Scan for the cell matching the given text and deliver its (X, Y) coordinate at center. 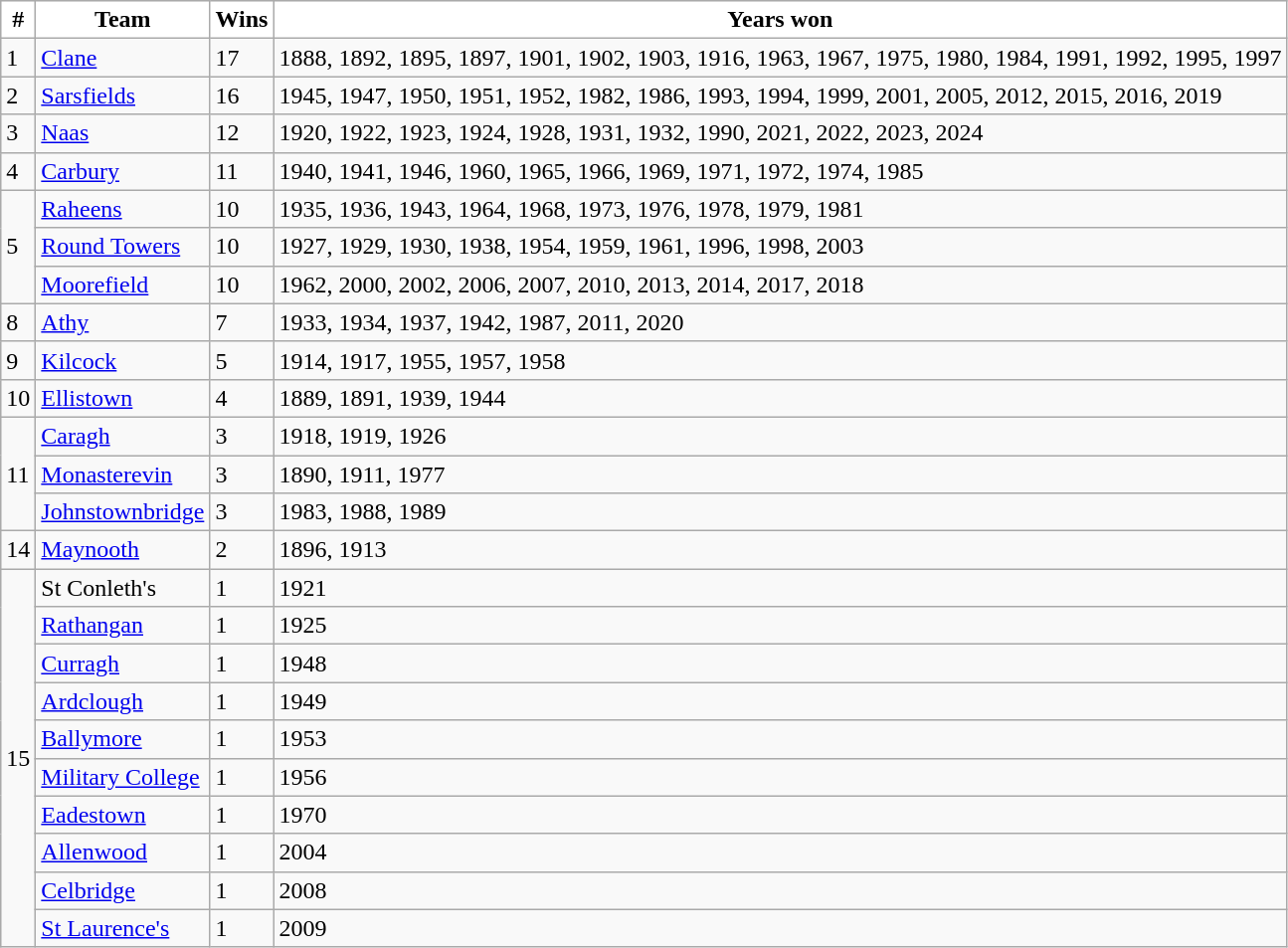
Rathangan (123, 626)
1925 (780, 626)
Monasterevin (123, 474)
15 (18, 758)
1888, 1892, 1895, 1897, 1901, 1902, 1903, 1916, 1963, 1967, 1975, 1980, 1984, 1991, 1992, 1995, 1997 (780, 58)
9 (18, 360)
7 (242, 322)
2004 (780, 853)
2008 (780, 890)
1970 (780, 815)
Ballymore (123, 739)
1933, 1934, 1937, 1942, 1987, 2011, 2020 (780, 322)
1940, 1941, 1946, 1960, 1965, 1966, 1969, 1971, 1972, 1974, 1985 (780, 171)
1956 (780, 777)
Ellistown (123, 398)
# (18, 20)
Raheens (123, 209)
Celbridge (123, 890)
Eadestown (123, 815)
Caragh (123, 436)
Military College (123, 777)
12 (242, 133)
Naas (123, 133)
Round Towers (123, 247)
Curragh (123, 664)
St Laurence's (123, 928)
Carbury (123, 171)
8 (18, 322)
Team (123, 20)
1983, 1988, 1989 (780, 512)
St Conleth's (123, 588)
1890, 1911, 1977 (780, 474)
1921 (780, 588)
Maynooth (123, 550)
Athy (123, 322)
1927, 1929, 1930, 1938, 1954, 1959, 1961, 1996, 1998, 2003 (780, 247)
1918, 1919, 1926 (780, 436)
1962, 2000, 2002, 2006, 2007, 2010, 2013, 2014, 2017, 2018 (780, 284)
2009 (780, 928)
Ardclough (123, 701)
Wins (242, 20)
1949 (780, 701)
Moorefield (123, 284)
Allenwood (123, 853)
1948 (780, 664)
1945, 1947, 1950, 1951, 1952, 1982, 1986, 1993, 1994, 1999, 2001, 2005, 2012, 2015, 2016, 2019 (780, 95)
16 (242, 95)
Sarsfields (123, 95)
Kilcock (123, 360)
1920, 1922, 1923, 1924, 1928, 1931, 1932, 1990, 2021, 2022, 2023, 2024 (780, 133)
Clane (123, 58)
1935, 1936, 1943, 1964, 1968, 1973, 1976, 1978, 1979, 1981 (780, 209)
14 (18, 550)
Years won (780, 20)
Johnstownbridge (123, 512)
1914, 1917, 1955, 1957, 1958 (780, 360)
17 (242, 58)
1889, 1891, 1939, 1944 (780, 398)
1953 (780, 739)
1896, 1913 (780, 550)
